Locate the cell with the specified text and output its (x, y) center coordinate. 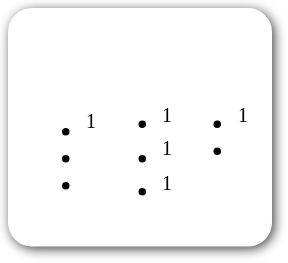
1 111 1 (140, 127)
111 (138, 141)
